Pinpoint the cell where the given text exists, returning its (x, y) midpoint coordinate. 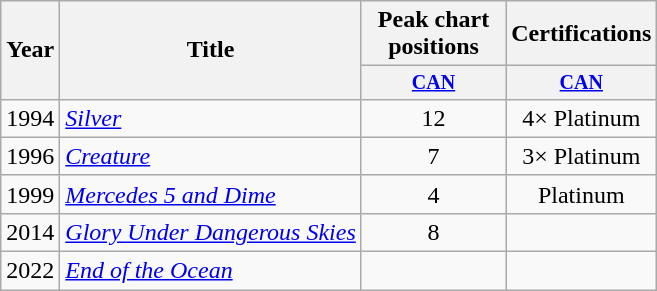
2022 (30, 271)
1994 (30, 118)
3× Platinum (582, 156)
2014 (30, 232)
Certifications (582, 34)
Silver (210, 118)
4× Platinum (582, 118)
Mercedes 5 and Dime (210, 194)
Year (30, 50)
1996 (30, 156)
4 (433, 194)
Creature (210, 156)
8 (433, 232)
Peak chart positions (433, 34)
End of the Ocean (210, 271)
1999 (30, 194)
Platinum (582, 194)
Title (210, 50)
12 (433, 118)
Glory Under Dangerous Skies (210, 232)
7 (433, 156)
